Return (x, y) of the center of cell containing provided text 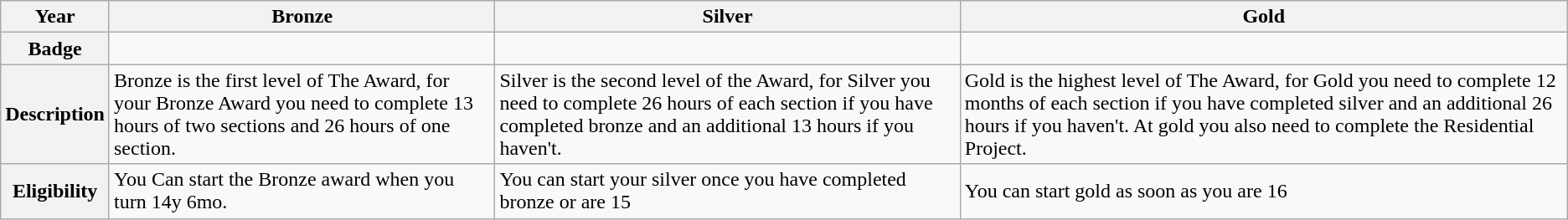
Bronze (302, 17)
Badge (55, 49)
You can start your silver once you have completed bronze or are 15 (727, 191)
Eligibility (55, 191)
You Can start the Bronze award when you turn 14y 6mo. (302, 191)
Year (55, 17)
Description (55, 114)
Bronze is the first level of The Award, for your Bronze Award you need to complete 13 hours of two sections and 26 hours of one section. (302, 114)
Gold (1263, 17)
Silver (727, 17)
You can start gold as soon as you are 16 (1263, 191)
